Capture the cell that displays the provided text and extract its [X, Y] central coordinate. 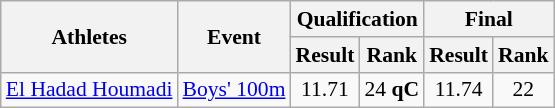
11.74 [458, 90]
Boys' 100m [234, 90]
Qualification [358, 19]
Final [488, 19]
11.71 [326, 90]
El Hadad Houmadi [90, 90]
Athletes [90, 36]
24 qC [392, 90]
22 [524, 90]
Event [234, 36]
